Determine the (x, y) coordinate at the center of the cell enclosing the given text.  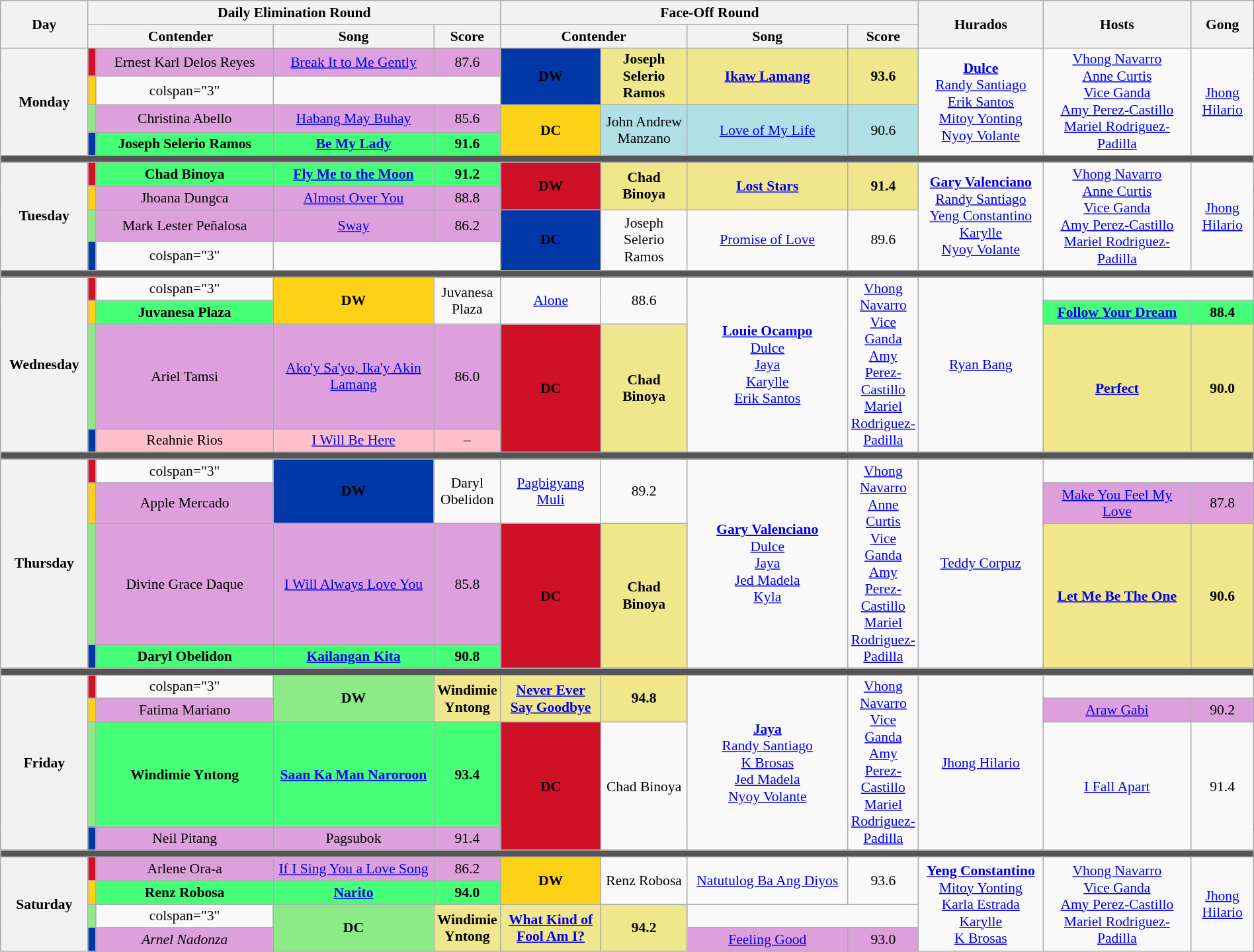
Thursday (44, 564)
Love of My Life (767, 130)
87.6 (467, 62)
Arnel Nadonza (185, 940)
Mark Lester Peñalosa (185, 226)
88.6 (644, 300)
Christina Abello (185, 119)
Feeling Good (767, 940)
Araw Gabi (1117, 711)
Sway (353, 226)
Fly Me to the Moon (353, 175)
Reahnie Rios (185, 441)
Ako'y Sa'yo, Ika'y Akin Lamang (353, 376)
Jhoana Dungca (185, 198)
Lost Stars (767, 187)
88.8 (467, 198)
Teddy Corpuz (981, 564)
Fatima Mariano (185, 711)
93.4 (467, 775)
Divine Grace Daque (185, 584)
Hosts (1117, 24)
Pagbigyang Muli (551, 491)
Gary ValencianoRandy SantiagoYeng ConstantinoKarylleNyoy Volante (981, 217)
JayaRandy SantiagoK BrosasJed MadelaNyoy Volante (767, 762)
Perfect (1117, 388)
Arlene Ora-a (185, 869)
87.8 (1222, 503)
Narito (353, 892)
Follow Your Dream (1117, 313)
Gary ValencianoDulceJayaJed MadelaKyla (767, 564)
Ikaw Lamang (767, 77)
– (467, 441)
Ernest Karl Delos Reyes (185, 62)
I Will Be Here (353, 441)
I Fall Apart (1117, 787)
Saturday (44, 904)
91.2 (467, 175)
Let Me Be The One (1117, 595)
Break It to Me Gently (353, 62)
Alone (551, 300)
94.2 (644, 928)
Never Ever Say Goodbye (551, 699)
Friday (44, 762)
Saan Ka Man Naroroon (353, 775)
85.6 (467, 119)
Gong (1222, 24)
86.0 (467, 376)
90.8 (467, 657)
91.6 (467, 144)
Louie OcampoDulceJayaKarylleErik Santos (767, 365)
Make You Feel My Love (1117, 503)
What Kind of Fool Am I? (551, 928)
Wednesday (44, 365)
Neil Pitang (185, 839)
If I Sing You a Love Song (353, 869)
Kailangan Kita (353, 657)
90.0 (1222, 388)
Ariel Tamsi (185, 376)
94.0 (467, 892)
89.6 (884, 240)
Ryan Bang (981, 365)
Daily Elimination Round (294, 13)
Almost Over You (353, 198)
85.8 (467, 584)
Natutulog Ba Ang Diyos (767, 881)
Face-Off Round (710, 13)
Monday (44, 102)
Tuesday (44, 217)
93.0 (884, 940)
Apple Mercado (185, 503)
I Will Always Love You (353, 584)
John Andrew Manzano (644, 130)
Yeng ConstantinoMitoy YontingKarla EstradaKarylleK Brosas (981, 904)
Day (44, 24)
Hurados (981, 24)
DulceRandy SantiagoErik SantosMitoy YontingNyoy Volante (981, 102)
Promise of Love (767, 240)
Be My Lady (353, 144)
90.2 (1222, 711)
88.4 (1222, 313)
Pagsubok (353, 839)
89.2 (644, 491)
94.8 (644, 699)
Habang May Buhay (353, 119)
